Extract the [X, Y] coordinate from the center of the cell holding the provided text.  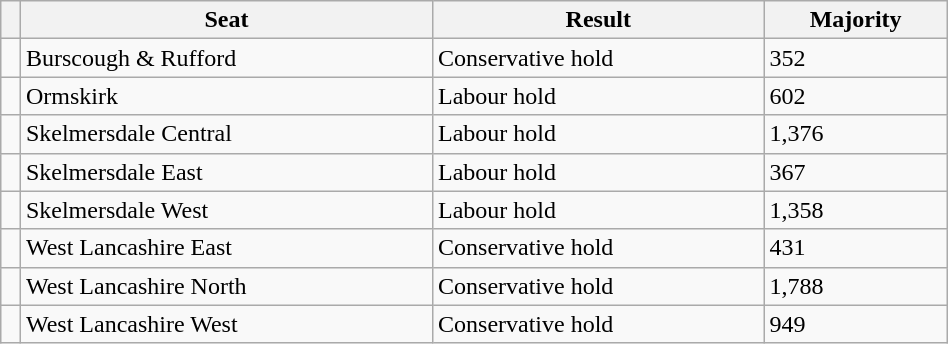
Skelmersdale East [226, 172]
367 [856, 172]
West Lancashire East [226, 248]
Result [598, 20]
431 [856, 248]
949 [856, 324]
Skelmersdale Central [226, 134]
Majority [856, 20]
Skelmersdale West [226, 210]
1,376 [856, 134]
Seat [226, 20]
1,788 [856, 286]
West Lancashire North [226, 286]
West Lancashire West [226, 324]
602 [856, 96]
Ormskirk [226, 96]
Burscough & Rufford [226, 58]
352 [856, 58]
1,358 [856, 210]
